Detect which cell encompasses the target text, then output its (X, Y) center coordinate. 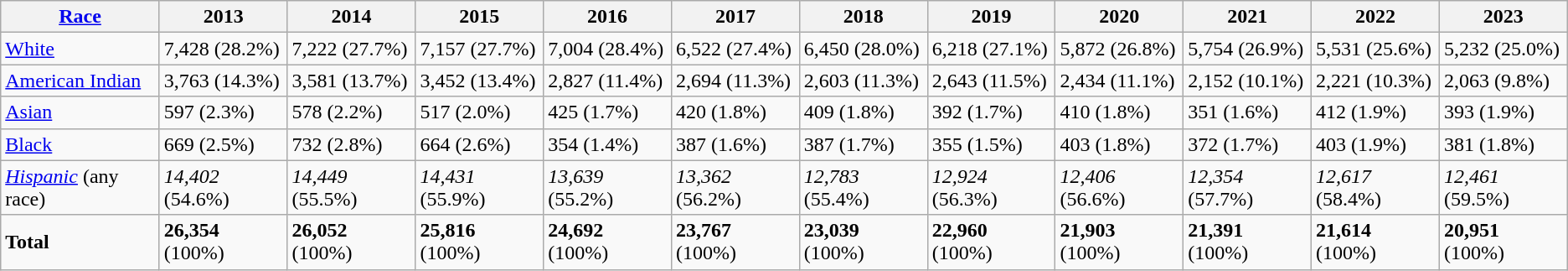
Asian (80, 112)
597 (2.3%) (223, 112)
13,362 (56.2%) (735, 188)
Race (80, 17)
7,428 (28.2%) (223, 49)
664 (2.6%) (479, 144)
3,763 (14.3%) (223, 81)
517 (2.0%) (479, 112)
2018 (863, 17)
14,449 (55.5%) (352, 188)
2020 (1119, 17)
7,222 (27.7%) (352, 49)
2,434 (11.1%) (1119, 81)
14,402 (54.6%) (223, 188)
12,406 (56.6%) (1119, 188)
6,218 (27.1%) (992, 49)
403 (1.8%) (1119, 144)
White (80, 49)
409 (1.8%) (863, 112)
13,639 (55.2%) (608, 188)
20,951 (100%) (1503, 242)
2014 (352, 17)
732 (2.8%) (352, 144)
5,754 (26.9%) (1248, 49)
387 (1.7%) (863, 144)
12,783 (55.4%) (863, 188)
21,903 (100%) (1119, 242)
351 (1.6%) (1248, 112)
14,431 (55.9%) (479, 188)
2,694 (11.3%) (735, 81)
Total (80, 242)
403 (1.9%) (1375, 144)
410 (1.8%) (1119, 112)
3,581 (13.7%) (352, 81)
2,827 (11.4%) (608, 81)
412 (1.9%) (1375, 112)
Black (80, 144)
3,452 (13.4%) (479, 81)
26,052 (100%) (352, 242)
Hispanic (any race) (80, 188)
2,063 (9.8%) (1503, 81)
12,461 (59.5%) (1503, 188)
381 (1.8%) (1503, 144)
5,872 (26.8%) (1119, 49)
2,152 (10.1%) (1248, 81)
354 (1.4%) (608, 144)
392 (1.7%) (992, 112)
26,354 (100%) (223, 242)
12,617 (58.4%) (1375, 188)
23,767 (100%) (735, 242)
21,391 (100%) (1248, 242)
7,004 (28.4%) (608, 49)
23,039 (100%) (863, 242)
2,603 (11.3%) (863, 81)
2016 (608, 17)
12,924 (56.3%) (992, 188)
22,960 (100%) (992, 242)
393 (1.9%) (1503, 112)
2022 (1375, 17)
21,614 (100%) (1375, 242)
25,816 (100%) (479, 242)
2,643 (11.5%) (992, 81)
5,232 (25.0%) (1503, 49)
578 (2.2%) (352, 112)
669 (2.5%) (223, 144)
2023 (1503, 17)
24,692 (100%) (608, 242)
2019 (992, 17)
2,221 (10.3%) (1375, 81)
2015 (479, 17)
12,354 (57.7%) (1248, 188)
387 (1.6%) (735, 144)
6,522 (27.4%) (735, 49)
2013 (223, 17)
420 (1.8%) (735, 112)
6,450 (28.0%) (863, 49)
372 (1.7%) (1248, 144)
425 (1.7%) (608, 112)
2017 (735, 17)
2021 (1248, 17)
5,531 (25.6%) (1375, 49)
355 (1.5%) (992, 144)
7,157 (27.7%) (479, 49)
American Indian (80, 81)
